Return the [X, Y] coordinate for the center point of the cell that contains the specified text.  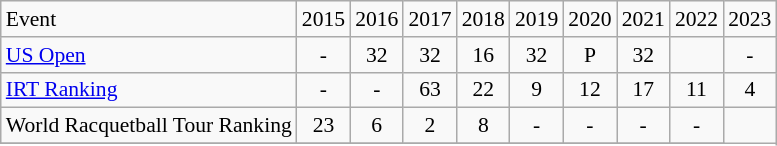
2022 [696, 19]
2 [430, 126]
23 [324, 126]
9 [536, 90]
2017 [430, 19]
2020 [590, 19]
12 [590, 90]
63 [430, 90]
4 [750, 90]
2016 [376, 19]
2019 [536, 19]
16 [484, 55]
6 [376, 126]
11 [696, 90]
22 [484, 90]
8 [484, 126]
World Racquetball Tour Ranking [149, 126]
Event [149, 19]
2021 [644, 19]
2023 [750, 19]
2018 [484, 19]
2015 [324, 19]
IRT Ranking [149, 90]
P [590, 55]
17 [644, 90]
US Open [149, 55]
